Locate the cell with the specified text and output its [x, y] center coordinate. 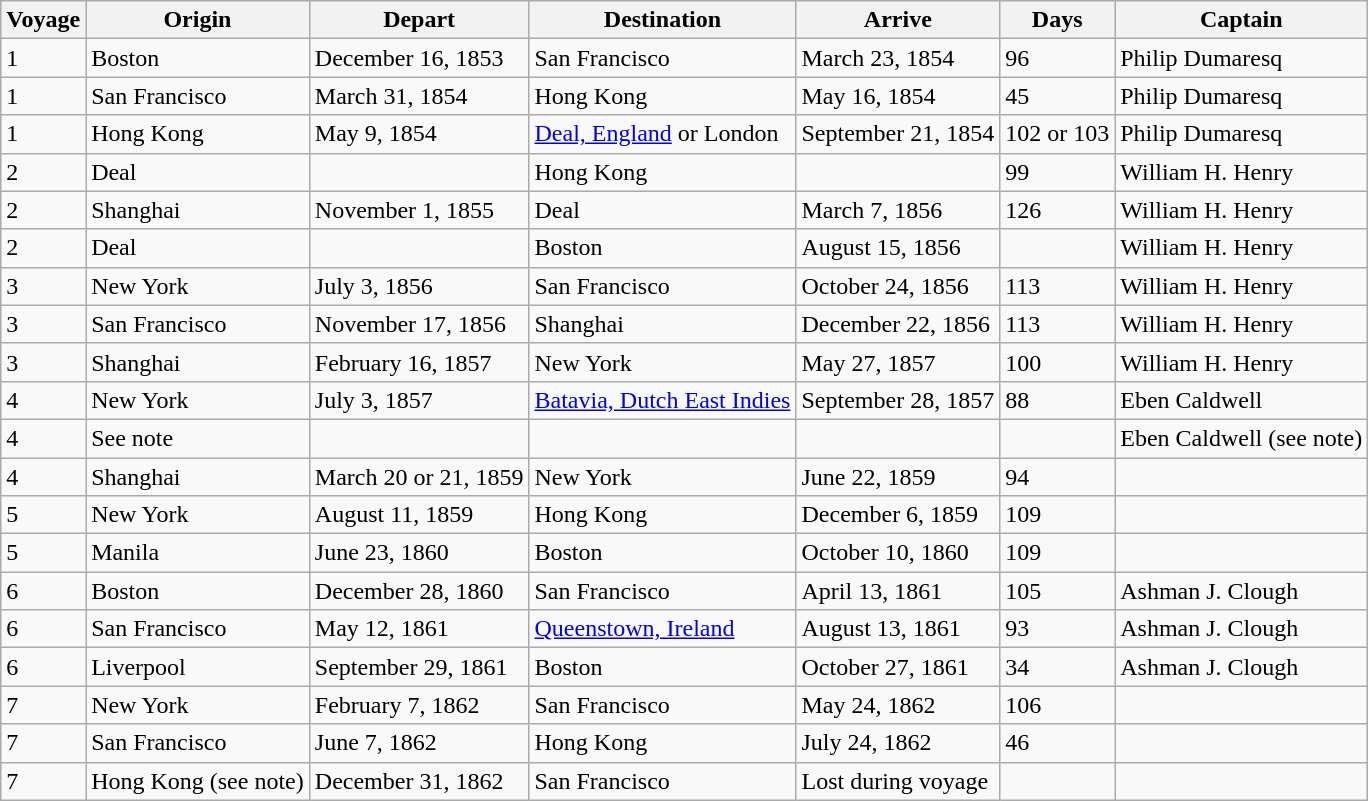
Captain [1242, 20]
June 22, 1859 [898, 477]
Hong Kong (see note) [198, 781]
100 [1058, 362]
October 27, 1861 [898, 667]
October 24, 1856 [898, 286]
Destination [662, 20]
May 16, 1854 [898, 96]
August 15, 1856 [898, 248]
September 21, 1854 [898, 134]
Liverpool [198, 667]
34 [1058, 667]
Voyage [44, 20]
45 [1058, 96]
June 23, 1860 [419, 553]
March 31, 1854 [419, 96]
July 3, 1857 [419, 400]
94 [1058, 477]
Batavia, Dutch East Indies [662, 400]
August 11, 1859 [419, 515]
88 [1058, 400]
December 22, 1856 [898, 324]
September 28, 1857 [898, 400]
May 24, 1862 [898, 705]
Depart [419, 20]
102 or 103 [1058, 134]
Manila [198, 553]
Eben Caldwell (see note) [1242, 438]
126 [1058, 210]
June 7, 1862 [419, 743]
November 1, 1855 [419, 210]
December 16, 1853 [419, 58]
March 23, 1854 [898, 58]
Arrive [898, 20]
Deal, England or London [662, 134]
December 28, 1860 [419, 591]
93 [1058, 629]
96 [1058, 58]
See note [198, 438]
April 13, 1861 [898, 591]
Days [1058, 20]
July 3, 1856 [419, 286]
August 13, 1861 [898, 629]
February 7, 1862 [419, 705]
99 [1058, 172]
106 [1058, 705]
December 6, 1859 [898, 515]
105 [1058, 591]
46 [1058, 743]
October 10, 1860 [898, 553]
Eben Caldwell [1242, 400]
July 24, 1862 [898, 743]
May 12, 1861 [419, 629]
March 7, 1856 [898, 210]
May 9, 1854 [419, 134]
Origin [198, 20]
December 31, 1862 [419, 781]
Queenstown, Ireland [662, 629]
November 17, 1856 [419, 324]
September 29, 1861 [419, 667]
March 20 or 21, 1859 [419, 477]
February 16, 1857 [419, 362]
Lost during voyage [898, 781]
May 27, 1857 [898, 362]
